Provide the [x, y] coordinate of the cell's center where the given text is located.  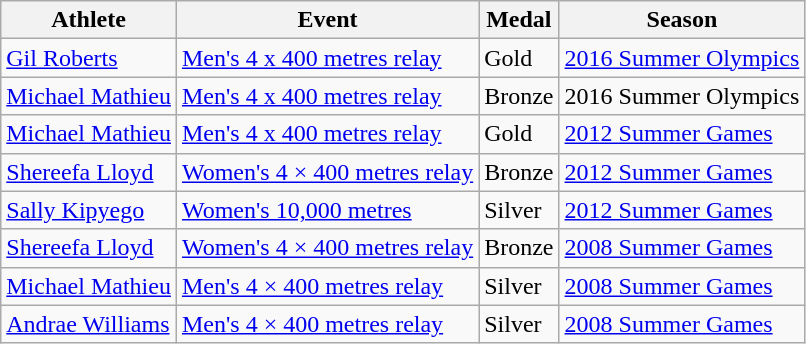
Gil Roberts [89, 58]
Athlete [89, 20]
Medal [519, 20]
Season [682, 20]
Event [327, 20]
Andrae Williams [89, 324]
Women's 10,000 metres [327, 210]
Sally Kipyego [89, 210]
